Locate the cell with the specified text and output its [X, Y] center coordinate. 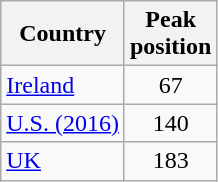
UK [63, 161]
U.S. (2016) [63, 123]
Peakposition [170, 34]
67 [170, 85]
140 [170, 123]
Ireland [63, 85]
Country [63, 34]
183 [170, 161]
